Capture the cell that displays the provided text and extract its [X, Y] central coordinate. 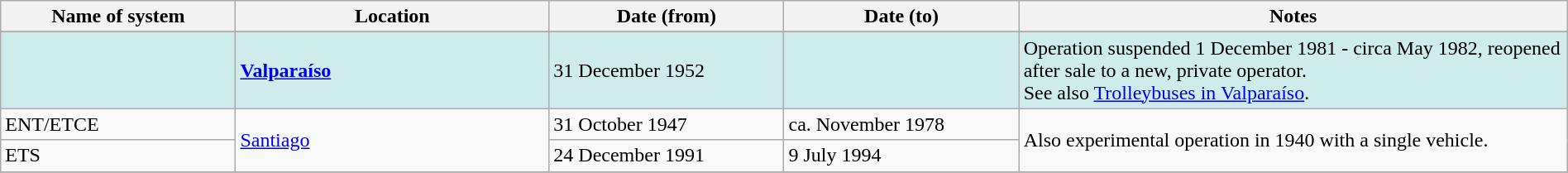
Notes [1293, 17]
31 October 1947 [667, 124]
Also experimental operation in 1940 with a single vehicle. [1293, 140]
ETS [118, 156]
Valparaíso [392, 70]
24 December 1991 [667, 156]
Name of system [118, 17]
ENT/ETCE [118, 124]
31 December 1952 [667, 70]
Date (to) [901, 17]
Date (from) [667, 17]
Location [392, 17]
Santiago [392, 140]
9 July 1994 [901, 156]
Operation suspended 1 December 1981 - circa May 1982, reopened after sale to a new, private operator.See also Trolleybuses in Valparaíso. [1293, 70]
ca. November 1978 [901, 124]
